Locate the cell with the specified text and output its (X, Y) center coordinate. 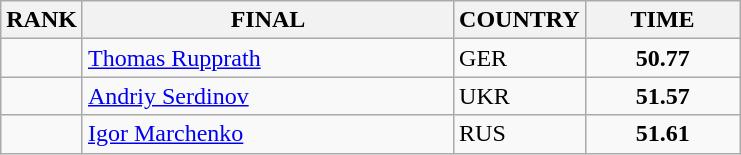
RANK (42, 20)
50.77 (662, 58)
Andriy Serdinov (268, 96)
51.57 (662, 96)
UKR (520, 96)
Igor Marchenko (268, 134)
Thomas Rupprath (268, 58)
51.61 (662, 134)
COUNTRY (520, 20)
RUS (520, 134)
FINAL (268, 20)
TIME (662, 20)
GER (520, 58)
